Extract the (X, Y) coordinate from the center of the cell holding the provided text.  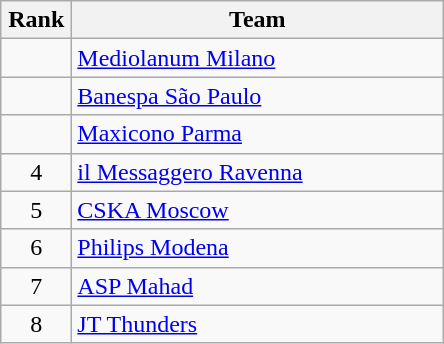
5 (36, 210)
JT Thunders (258, 324)
CSKA Moscow (258, 210)
4 (36, 172)
Rank (36, 20)
6 (36, 248)
il Messaggero Ravenna (258, 172)
Philips Modena (258, 248)
Mediolanum Milano (258, 58)
Banespa São Paulo (258, 96)
Team (258, 20)
8 (36, 324)
Maxicono Parma (258, 134)
7 (36, 286)
ASP Mahad (258, 286)
